Detect which cell encompasses the target text, then output its [x, y] center coordinate. 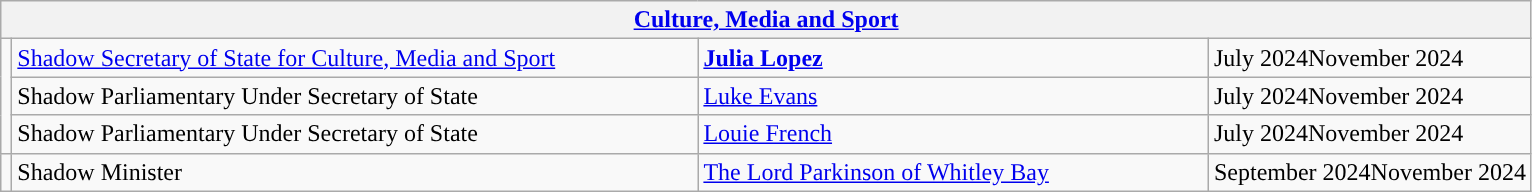
September 2024November 2024 [1370, 172]
Luke Evans [954, 96]
Shadow Secretary of State for Culture, Media and Sport [355, 58]
Julia Lopez [954, 58]
Culture, Media and Sport [766, 20]
Shadow Minister [355, 172]
The Lord Parkinson of Whitley Bay [954, 172]
Louie French [954, 134]
